Capture the cell that displays the provided text and extract its (X, Y) central coordinate. 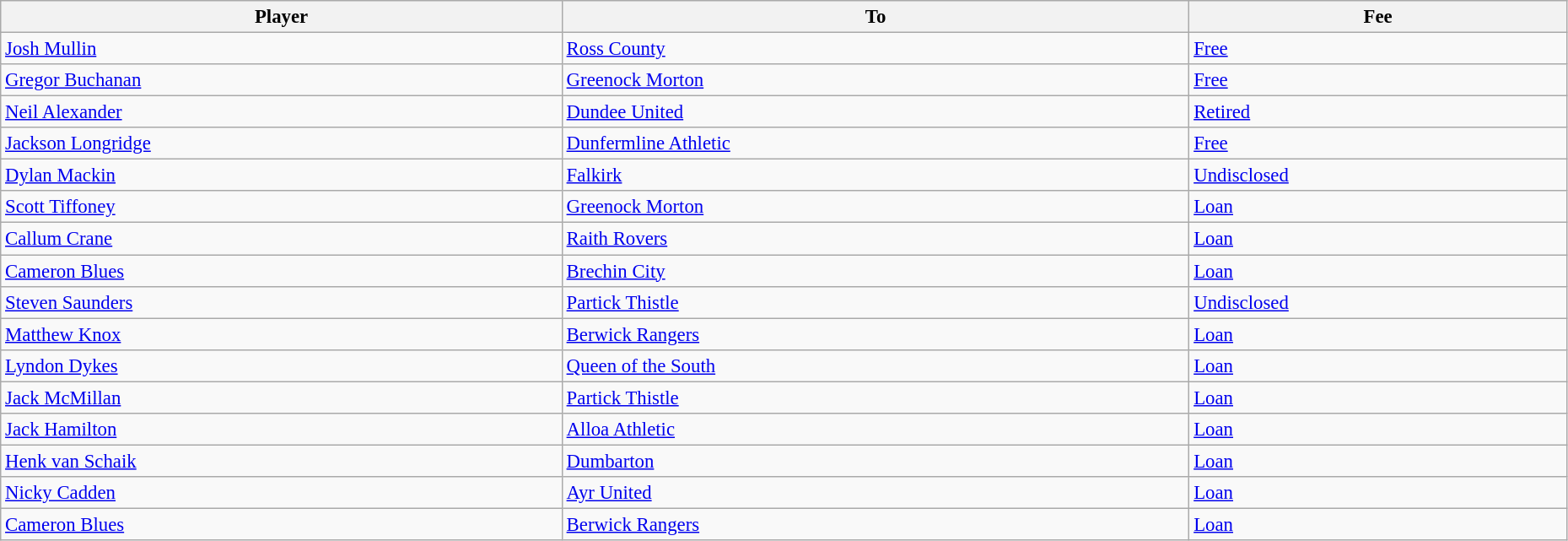
Ross County (876, 49)
Retired (1378, 112)
Callum Crane (282, 239)
Henk van Schaik (282, 461)
Falkirk (876, 176)
Jack McMillan (282, 398)
Josh Mullin (282, 49)
Jack Hamilton (282, 430)
Dumbarton (876, 461)
Fee (1378, 17)
Alloa Athletic (876, 430)
Player (282, 17)
Dylan Mackin (282, 176)
Dundee United (876, 112)
Steven Saunders (282, 302)
Matthew Knox (282, 334)
Lyndon Dykes (282, 365)
To (876, 17)
Gregor Buchanan (282, 80)
Brechin City (876, 271)
Raith Rovers (876, 239)
Neil Alexander (282, 112)
Dunfermline Athletic (876, 143)
Nicky Cadden (282, 493)
Jackson Longridge (282, 143)
Queen of the South (876, 365)
Scott Tiffoney (282, 207)
Ayr United (876, 493)
